Output the [x, y] coordinate of the center of the cell containing the given text.  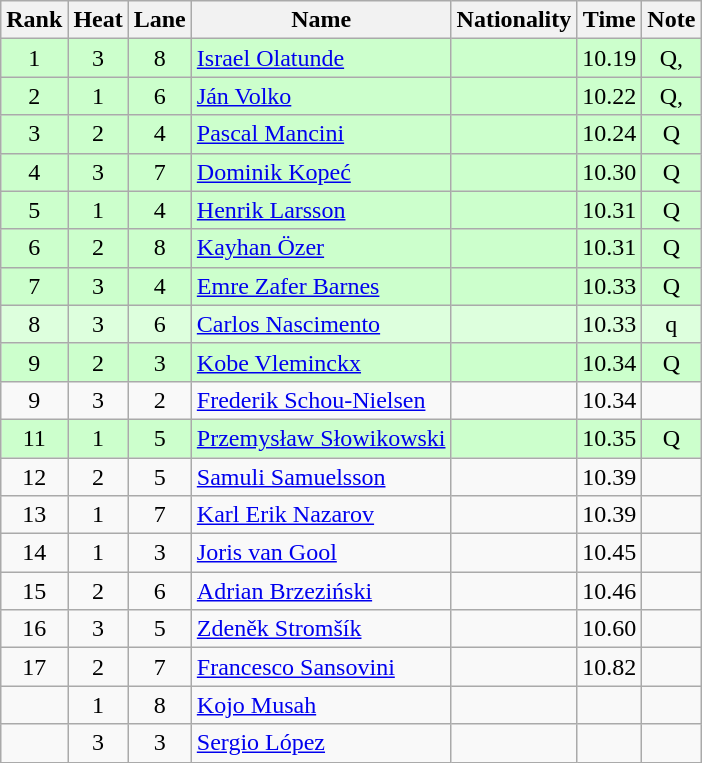
Rank [34, 20]
Joris van Gool [321, 553]
Kayhan Özer [321, 248]
Zdeněk Stromšík [321, 629]
Time [610, 20]
10.82 [610, 667]
17 [34, 667]
Lane [160, 20]
14 [34, 553]
Frederik Schou-Nielsen [321, 400]
Pascal Mancini [321, 134]
Francesco Sansovini [321, 667]
Note [672, 20]
10.30 [610, 172]
12 [34, 477]
Emre Zafer Barnes [321, 286]
Przemysław Słowikowski [321, 438]
Henrik Larsson [321, 210]
10.60 [610, 629]
Israel Olatunde [321, 58]
Samuli Samuelsson [321, 477]
Karl Erik Nazarov [321, 515]
10.45 [610, 553]
Kojo Musah [321, 705]
10.46 [610, 591]
13 [34, 515]
q [672, 324]
16 [34, 629]
Carlos Nascimento [321, 324]
Kobe Vleminckx [321, 362]
Heat [98, 20]
Nationality [514, 20]
15 [34, 591]
11 [34, 438]
Adrian Brzeziński [321, 591]
10.19 [610, 58]
Ján Volko [321, 96]
Name [321, 20]
10.24 [610, 134]
Dominik Kopeć [321, 172]
Sergio López [321, 743]
10.35 [610, 438]
10.22 [610, 96]
